Detect which cell encompasses the target text, then output its (X, Y) center coordinate. 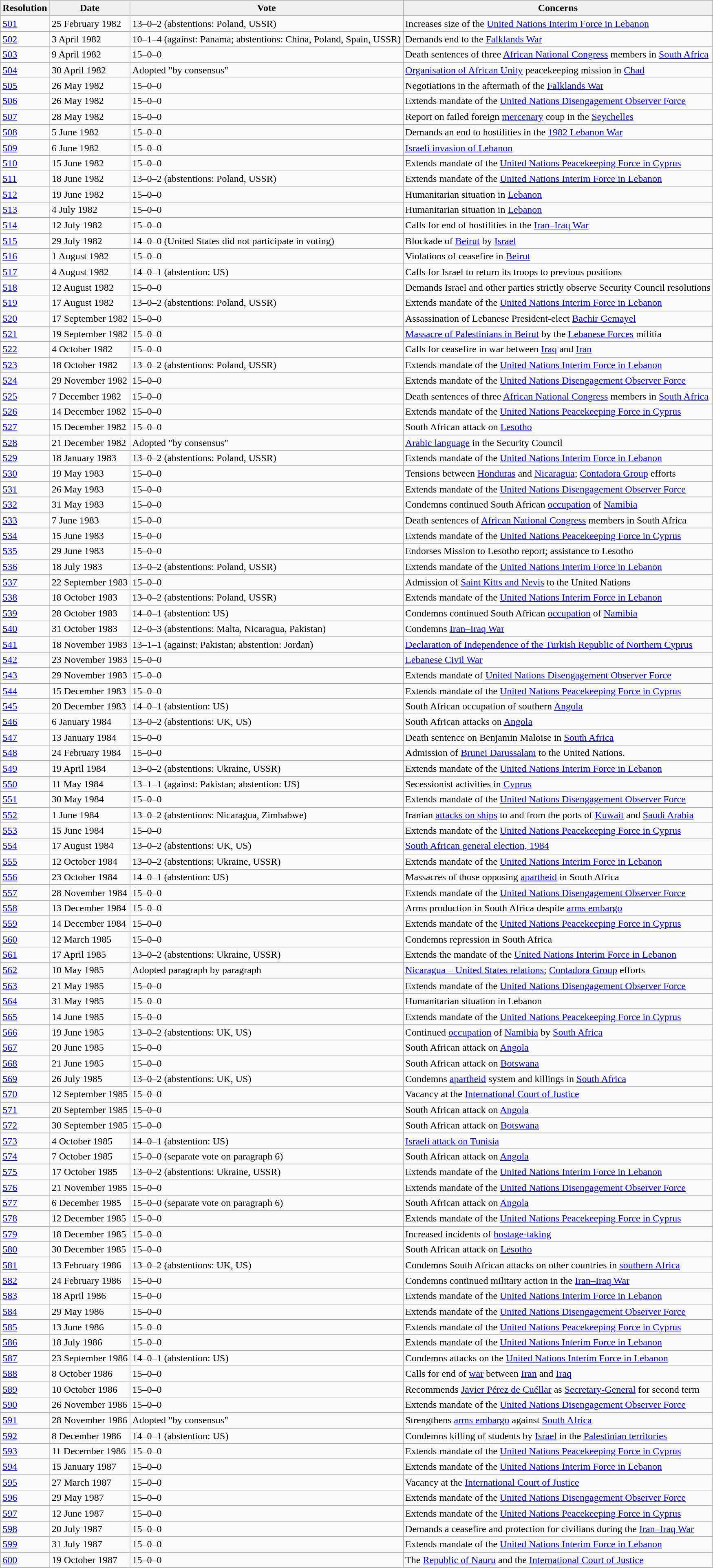
566 (25, 1032)
Condemns repression in South Africa (558, 939)
593 (25, 1451)
28 May 1982 (90, 117)
19 September 1982 (90, 334)
599 (25, 1544)
556 (25, 877)
Nicaragua – United States relations; Contadora Group efforts (558, 970)
Declaration of Independence of the Turkish Republic of Northern Cyprus (558, 644)
Report on failed foreign mercenary coup in the Seychelles (558, 117)
23 November 1983 (90, 660)
549 (25, 769)
20 December 1983 (90, 707)
15 June 1982 (90, 163)
541 (25, 644)
South African occupation of southern Angola (558, 707)
582 (25, 1281)
503 (25, 55)
14 December 1982 (90, 411)
20 July 1987 (90, 1529)
536 (25, 567)
12 June 1987 (90, 1513)
20 September 1985 (90, 1110)
538 (25, 598)
525 (25, 396)
519 (25, 303)
504 (25, 70)
595 (25, 1482)
Increased incidents of hostage-taking (558, 1234)
523 (25, 365)
30 April 1982 (90, 70)
18 October 1982 (90, 365)
Arms production in South Africa despite arms embargo (558, 908)
514 (25, 225)
508 (25, 132)
19 October 1987 (90, 1560)
Massacre of Palestinians in Beirut by the Lebanese Forces militia (558, 334)
505 (25, 86)
553 (25, 830)
Strengthens arms embargo against South Africa (558, 1420)
18 January 1983 (90, 458)
Condemns apartheid system and killings in South Africa (558, 1079)
522 (25, 349)
Endorses Mission to Lesotho report; assistance to Lesotho (558, 551)
12 March 1985 (90, 939)
598 (25, 1529)
12 August 1982 (90, 287)
561 (25, 955)
591 (25, 1420)
4 July 1982 (90, 210)
18 November 1983 (90, 644)
548 (25, 753)
Resolution (25, 8)
535 (25, 551)
517 (25, 272)
529 (25, 458)
534 (25, 536)
15 January 1987 (90, 1467)
13 February 1986 (90, 1265)
511 (25, 179)
Continued occupation of Namibia by South Africa (558, 1032)
600 (25, 1560)
579 (25, 1234)
533 (25, 520)
594 (25, 1467)
12 December 1985 (90, 1219)
Condemns South African attacks on other countries in southern Africa (558, 1265)
507 (25, 117)
555 (25, 861)
6 December 1985 (90, 1203)
31 October 1983 (90, 629)
524 (25, 380)
Vote (267, 8)
28 November 1986 (90, 1420)
Israeli invasion of Lebanon (558, 148)
510 (25, 163)
573 (25, 1141)
Admission of Saint Kitts and Nevis to the United Nations (558, 582)
18 October 1983 (90, 598)
Lebanese Civil War (558, 660)
506 (25, 101)
Massacres of those opposing apartheid in South Africa (558, 877)
18 July 1986 (90, 1343)
Demands an end to hostilities in the 1982 Lebanon War (558, 132)
Negotiations in the aftermath of the Falklands War (558, 86)
17 October 1985 (90, 1172)
542 (25, 660)
21 June 1985 (90, 1063)
Admission of Brunei Darussalam to the United Nations. (558, 753)
567 (25, 1048)
Recommends Javier Pérez de Cuéllar as Secretary-General for second term (558, 1389)
Violations of ceasefire in Beirut (558, 256)
546 (25, 722)
10 October 1986 (90, 1389)
31 May 1983 (90, 505)
29 November 1982 (90, 380)
22 September 1983 (90, 582)
13–1–1 (against: Pakistan; abstention: Jordan) (267, 644)
14 December 1984 (90, 923)
13 December 1984 (90, 908)
550 (25, 784)
4 October 1982 (90, 349)
11 December 1986 (90, 1451)
30 May 1984 (90, 799)
29 May 1987 (90, 1498)
27 March 1987 (90, 1482)
12 July 1982 (90, 225)
15 December 1982 (90, 427)
520 (25, 318)
17 April 1985 (90, 955)
21 May 1985 (90, 986)
29 June 1983 (90, 551)
6 June 1982 (90, 148)
5 June 1982 (90, 132)
18 July 1983 (90, 567)
23 September 1986 (90, 1358)
18 June 1982 (90, 179)
13–0–2 (abstentions: Nicaragua, Zimbabwe) (267, 815)
15 June 1984 (90, 830)
509 (25, 148)
18 April 1986 (90, 1296)
The Republic of Nauru and the International Court of Justice (558, 1560)
28 October 1983 (90, 613)
12–0–3 (abstentions: Malta, Nicaragua, Pakistan) (267, 629)
557 (25, 892)
Demands end to the Falklands War (558, 39)
10–1–4 (against: Panama; abstentions: China, Poland, Spain, USSR) (267, 39)
25 February 1982 (90, 24)
576 (25, 1188)
574 (25, 1156)
Condemns attacks on the United Nations Interim Force in Lebanon (558, 1358)
537 (25, 582)
Death sentences of African National Congress members in South Africa (558, 520)
Israeli attack on Tunisia (558, 1141)
515 (25, 241)
26 May 1983 (90, 489)
571 (25, 1110)
21 December 1982 (90, 442)
19 April 1984 (90, 769)
580 (25, 1250)
564 (25, 1001)
562 (25, 970)
23 October 1984 (90, 877)
512 (25, 194)
Blockade of Beirut by Israel (558, 241)
590 (25, 1405)
19 June 1985 (90, 1032)
1 June 1984 (90, 815)
19 June 1982 (90, 194)
596 (25, 1498)
Death sentence on Benjamin Maloise in South Africa (558, 738)
532 (25, 505)
Condemns continued military action in the Iran–Iraq War (558, 1281)
581 (25, 1265)
560 (25, 939)
Demands Israel and other parties strictly observe Security Council resolutions (558, 287)
17 August 1982 (90, 303)
Iranian attacks on ships to and from the ports of Kuwait and Saudi Arabia (558, 815)
Extends the mandate of the United Nations Interim Force in Lebanon (558, 955)
13 January 1984 (90, 738)
528 (25, 442)
Organisation of African Unity peacekeeping mission in Chad (558, 70)
14–0–0 (United States did not participate in voting) (267, 241)
7 June 1983 (90, 520)
1 August 1982 (90, 256)
518 (25, 287)
586 (25, 1343)
588 (25, 1374)
Date (90, 8)
10 May 1985 (90, 970)
572 (25, 1125)
8 December 1986 (90, 1435)
521 (25, 334)
28 November 1984 (90, 892)
554 (25, 846)
Assassination of Lebanese President-elect Bachir Gemayel (558, 318)
South African general election, 1984 (558, 846)
558 (25, 908)
551 (25, 799)
583 (25, 1296)
526 (25, 411)
19 May 1983 (90, 474)
Calls for end of war between Iran and Iraq (558, 1374)
563 (25, 986)
584 (25, 1312)
539 (25, 613)
589 (25, 1389)
Demands a ceasefire and protection for civilians during the Iran–Iraq War (558, 1529)
13–1–1 (against: Pakistan; abstention: US) (267, 784)
17 August 1984 (90, 846)
531 (25, 489)
Condemns Iran–Iraq War (558, 629)
559 (25, 923)
Arabic language in the Security Council (558, 442)
Calls for end of hostilities in the Iran–Iraq War (558, 225)
15 June 1983 (90, 536)
7 December 1982 (90, 396)
568 (25, 1063)
7 October 1985 (90, 1156)
Increases size of the United Nations Interim Force in Lebanon (558, 24)
575 (25, 1172)
Tensions between Honduras and Nicaragua; Contadora Group efforts (558, 474)
577 (25, 1203)
30 September 1985 (90, 1125)
8 October 1986 (90, 1374)
20 June 1985 (90, 1048)
502 (25, 39)
13 June 1986 (90, 1327)
29 November 1983 (90, 675)
587 (25, 1358)
Calls for Israel to return its troops to previous positions (558, 272)
516 (25, 256)
Concerns (558, 8)
547 (25, 738)
6 January 1984 (90, 722)
513 (25, 210)
11 May 1984 (90, 784)
597 (25, 1513)
Condemns killing of students by Israel in the Palestinian territories (558, 1435)
24 February 1984 (90, 753)
21 November 1985 (90, 1188)
569 (25, 1079)
Extends mandate of United Nations Disengagement Observer Force (558, 675)
552 (25, 815)
570 (25, 1094)
544 (25, 691)
29 July 1982 (90, 241)
585 (25, 1327)
30 December 1985 (90, 1250)
31 July 1987 (90, 1544)
15 December 1983 (90, 691)
14 June 1985 (90, 1017)
18 December 1985 (90, 1234)
12 October 1984 (90, 861)
540 (25, 629)
543 (25, 675)
4 October 1985 (90, 1141)
12 September 1985 (90, 1094)
578 (25, 1219)
501 (25, 24)
26 November 1986 (90, 1405)
592 (25, 1435)
3 April 1982 (90, 39)
527 (25, 427)
4 August 1982 (90, 272)
26 July 1985 (90, 1079)
31 May 1985 (90, 1001)
Calls for ceasefire in war between Iraq and Iran (558, 349)
Secessionist activities in Cyprus (558, 784)
9 April 1982 (90, 55)
South African attacks on Angola (558, 722)
545 (25, 707)
24 February 1986 (90, 1281)
530 (25, 474)
565 (25, 1017)
17 September 1982 (90, 318)
29 May 1986 (90, 1312)
Adopted paragraph by paragraph (267, 970)
